Scan for the cell matching the given text and deliver its [x, y] coordinate at center. 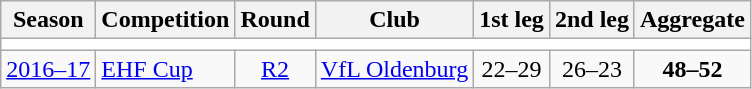
48–52 [692, 69]
22–29 [512, 69]
2016–17 [48, 69]
EHF Cup [166, 69]
Club [394, 20]
VfL Oldenburg [394, 69]
1st leg [512, 20]
Season [48, 20]
26–23 [592, 69]
2nd leg [592, 20]
R2 [275, 69]
Round [275, 20]
Aggregate [692, 20]
Competition [166, 20]
